Extract the (X, Y) coordinate from the center of the cell holding the provided text.  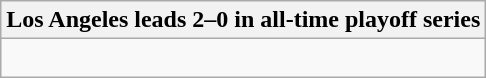
Los Angeles leads 2–0 in all-time playoff series (244, 20)
